Extract the [X, Y] coordinate from the center of the cell holding the provided text.  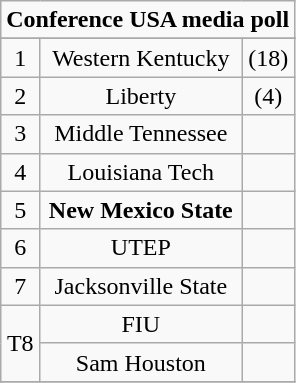
2 [20, 96]
Sam Houston [141, 362]
FIU [141, 324]
4 [20, 172]
Middle Tennessee [141, 134]
5 [20, 210]
Western Kentucky [141, 58]
3 [20, 134]
(18) [268, 58]
New Mexico State [141, 210]
7 [20, 286]
Conference USA media poll [148, 20]
Louisiana Tech [141, 172]
Liberty [141, 96]
6 [20, 248]
UTEP [141, 248]
Jacksonville State [141, 286]
(4) [268, 96]
1 [20, 58]
T8 [20, 343]
